Return (x, y) of the center of cell containing provided text 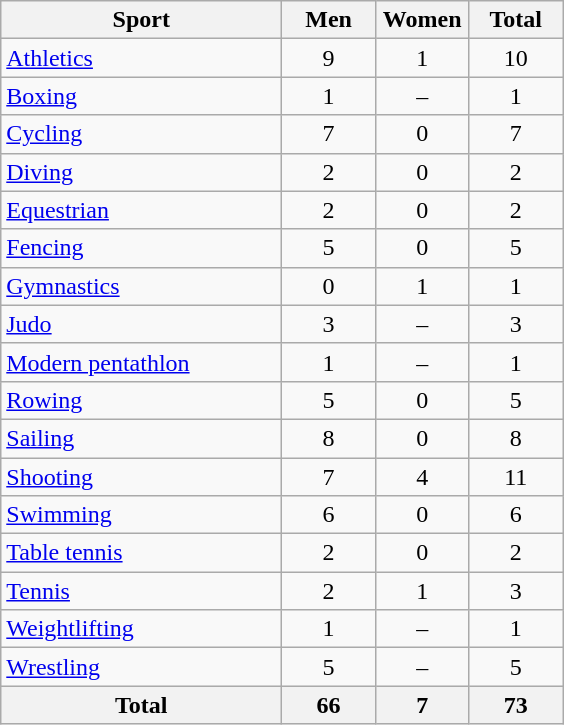
11 (516, 477)
Rowing (142, 400)
Swimming (142, 515)
73 (516, 705)
Athletics (142, 58)
Tennis (142, 591)
66 (329, 705)
4 (422, 477)
Men (329, 20)
Weightlifting (142, 629)
Diving (142, 172)
Shooting (142, 477)
Sailing (142, 438)
10 (516, 58)
Boxing (142, 96)
Modern pentathlon (142, 362)
9 (329, 58)
Sport (142, 20)
Judo (142, 324)
Fencing (142, 248)
Equestrian (142, 210)
Wrestling (142, 667)
Women (422, 20)
Table tennis (142, 553)
Cycling (142, 134)
Gymnastics (142, 286)
